Return [x, y] of the center of cell containing provided text 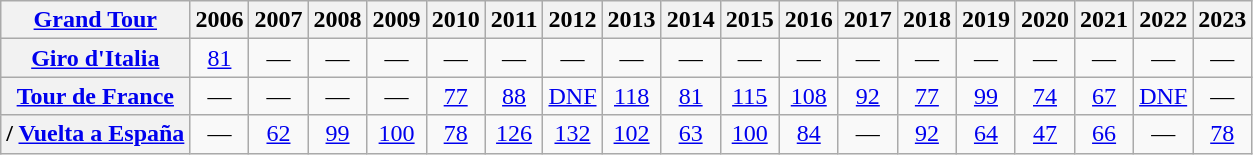
74 [1044, 96]
Giro d'Italia [96, 58]
2016 [808, 20]
63 [690, 134]
84 [808, 134]
2014 [690, 20]
132 [572, 134]
2010 [456, 20]
64 [986, 134]
Tour de France [96, 96]
2017 [868, 20]
Grand Tour [96, 20]
/ Vuelta a España [96, 134]
66 [1104, 134]
2022 [1164, 20]
2006 [220, 20]
2023 [1222, 20]
88 [514, 96]
2021 [1104, 20]
62 [278, 134]
2011 [514, 20]
47 [1044, 134]
2012 [572, 20]
102 [632, 134]
126 [514, 134]
118 [632, 96]
67 [1104, 96]
2008 [338, 20]
2009 [396, 20]
2013 [632, 20]
2007 [278, 20]
108 [808, 96]
2020 [1044, 20]
2019 [986, 20]
2018 [926, 20]
2015 [750, 20]
115 [750, 96]
